Detect which cell encompasses the target text, then output its (x, y) center coordinate. 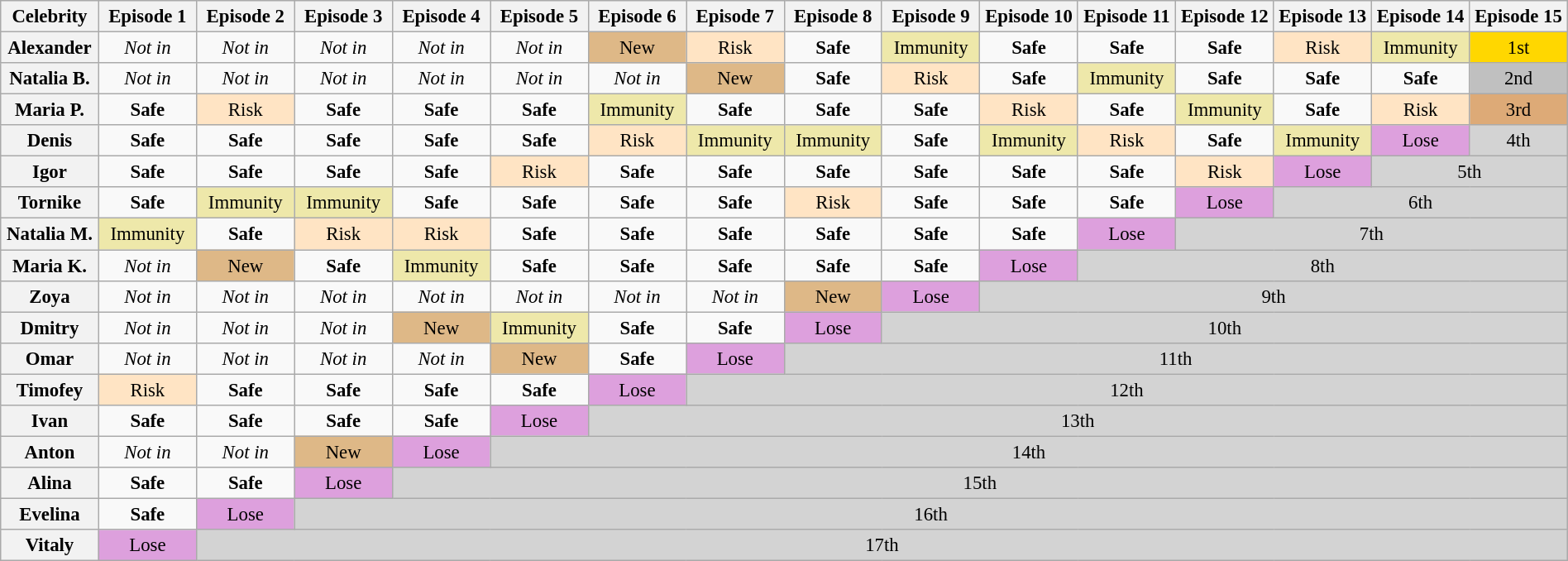
15th (979, 483)
Anton (50, 452)
Episode 11 (1126, 17)
8th (1322, 266)
Evelina (50, 514)
Dmitry (50, 328)
Episode 12 (1225, 17)
Timofey (50, 390)
Alexander (50, 48)
Episode 6 (637, 17)
Maria K. (50, 266)
9th (1274, 296)
Ivan (50, 421)
Denis (50, 141)
17th (882, 545)
7th (1372, 234)
Igor (50, 172)
Episode 2 (246, 17)
Episode 8 (833, 17)
12th (1127, 390)
Episode 3 (343, 17)
1st (1518, 48)
Celebrity (50, 17)
2nd (1518, 79)
6th (1421, 203)
Episode 4 (441, 17)
11th (1176, 358)
16th (931, 514)
Episode 13 (1322, 17)
Zoya (50, 296)
Episode 10 (1029, 17)
Tornike (50, 203)
Natalia M. (50, 234)
4th (1518, 141)
5th (1469, 172)
Episode 5 (539, 17)
14th (1029, 452)
Episode 7 (735, 17)
Episode 15 (1518, 17)
Maria P. (50, 110)
Episode 9 (930, 17)
10th (1224, 328)
Alina (50, 483)
3rd (1518, 110)
Episode 14 (1420, 17)
Vitaly (50, 545)
Episode 1 (147, 17)
Natalia B. (50, 79)
Omar (50, 358)
13th (1078, 421)
